Output the [X, Y] coordinate of the center of the cell containing the given text.  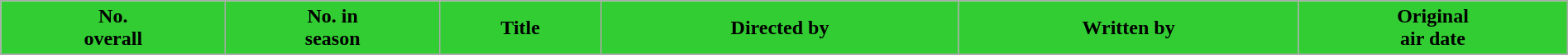
Written by [1128, 28]
No.overall [113, 28]
Originalair date [1432, 28]
Title [521, 28]
Directed by [781, 28]
No. inseason [332, 28]
